Determine the [x, y] coordinate at the center of the cell enclosing the given text.  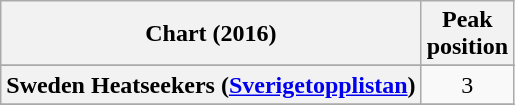
Chart (2016) [211, 34]
Sweden Heatseekers (Sverigetopplistan) [211, 85]
3 [467, 85]
Peakposition [467, 34]
